Locate the cell with the specified text and output its [x, y] center coordinate. 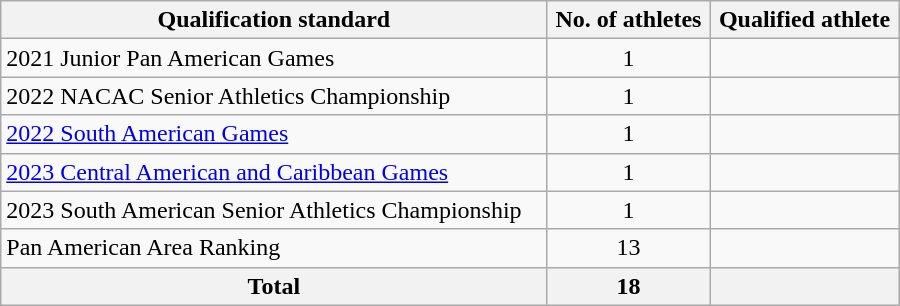
2023 South American Senior Athletics Championship [274, 210]
2022 South American Games [274, 134]
2022 NACAC Senior Athletics Championship [274, 96]
18 [628, 286]
Total [274, 286]
Qualified athlete [804, 20]
2021 Junior Pan American Games [274, 58]
Qualification standard [274, 20]
13 [628, 248]
No. of athletes [628, 20]
Pan American Area Ranking [274, 248]
2023 Central American and Caribbean Games [274, 172]
